Locate the cell with the specified text and output its [x, y] center coordinate. 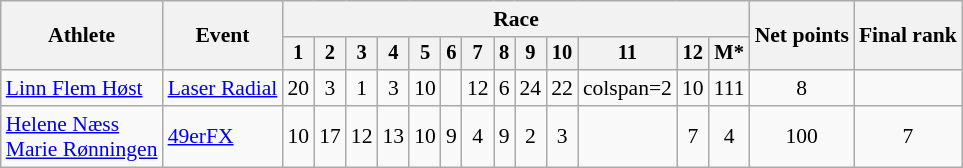
24 [530, 88]
Linn Flem Høst [82, 88]
49erFX [223, 136]
17 [330, 136]
M* [730, 54]
20 [298, 88]
111 [730, 88]
22 [562, 88]
Final rank [908, 36]
13 [394, 136]
100 [802, 136]
Race [516, 19]
colspan=2 [628, 88]
Helene NæssMarie Rønningen [82, 136]
11 [628, 54]
Net points [802, 36]
Athlete [82, 36]
Event [223, 36]
Laser Radial [223, 88]
5 [425, 54]
